Scan for the cell matching the given text and deliver its [X, Y] coordinate at center. 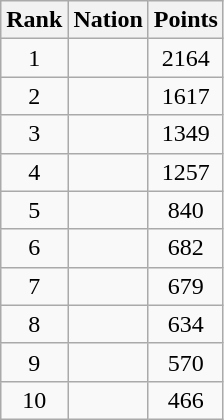
682 [186, 248]
840 [186, 210]
6 [34, 248]
1 [34, 58]
9 [34, 362]
466 [186, 400]
1257 [186, 172]
8 [34, 324]
1617 [186, 96]
10 [34, 400]
7 [34, 286]
Points [186, 20]
Rank [34, 20]
5 [34, 210]
679 [186, 286]
2 [34, 96]
4 [34, 172]
634 [186, 324]
3 [34, 134]
Nation [108, 20]
2164 [186, 58]
570 [186, 362]
1349 [186, 134]
